Output the [x, y] coordinate of the center of the cell containing the given text.  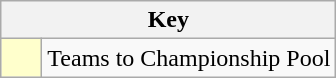
Teams to Championship Pool [189, 58]
Key [168, 20]
